Find where the given text appears and provide that cell's center as [X, Y] coordinate. 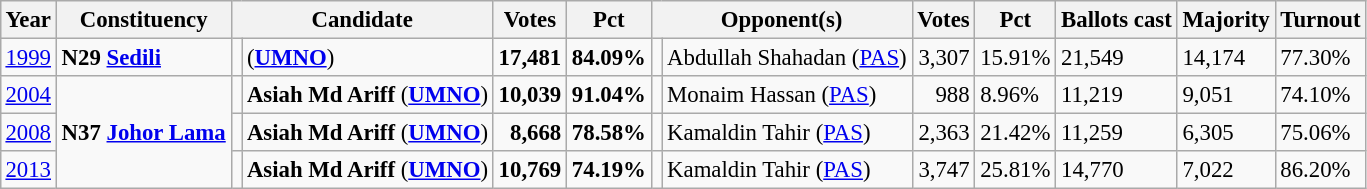
7,022 [1226, 170]
8,668 [530, 133]
Majority [1226, 20]
14,174 [1226, 57]
11,219 [1116, 95]
3,307 [944, 57]
(UMNO) [368, 57]
75.06% [1320, 133]
77.30% [1320, 57]
N37 Johor Lama [144, 132]
3,747 [944, 170]
91.04% [610, 95]
78.58% [610, 133]
2004 [28, 95]
10,769 [530, 170]
74.19% [610, 170]
1999 [28, 57]
Ballots cast [1116, 20]
25.81% [1016, 170]
86.20% [1320, 170]
Opponent(s) [782, 20]
21.42% [1016, 133]
17,481 [530, 57]
Abdullah Shahadan (PAS) [787, 57]
11,259 [1116, 133]
6,305 [1226, 133]
14,770 [1116, 170]
Year [28, 20]
2,363 [944, 133]
10,039 [530, 95]
2008 [28, 133]
15.91% [1016, 57]
21,549 [1116, 57]
Turnout [1320, 20]
74.10% [1320, 95]
988 [944, 95]
9,051 [1226, 95]
Constituency [144, 20]
Candidate [362, 20]
8.96% [1016, 95]
Monaim Hassan (PAS) [787, 95]
2013 [28, 170]
84.09% [610, 57]
N29 Sedili [144, 57]
